Identify which cell holds the provided text, then report its (X, Y) central coordinate. 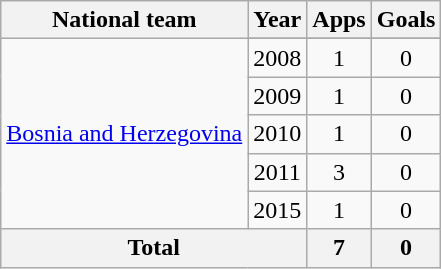
3 (339, 172)
Apps (339, 20)
Total (154, 248)
2015 (278, 210)
7 (339, 248)
2011 (278, 172)
2008 (278, 58)
2009 (278, 96)
National team (124, 20)
Year (278, 20)
2010 (278, 134)
Bosnia and Herzegovina (124, 134)
Goals (406, 20)
